Return (X, Y) of the center of cell containing provided text 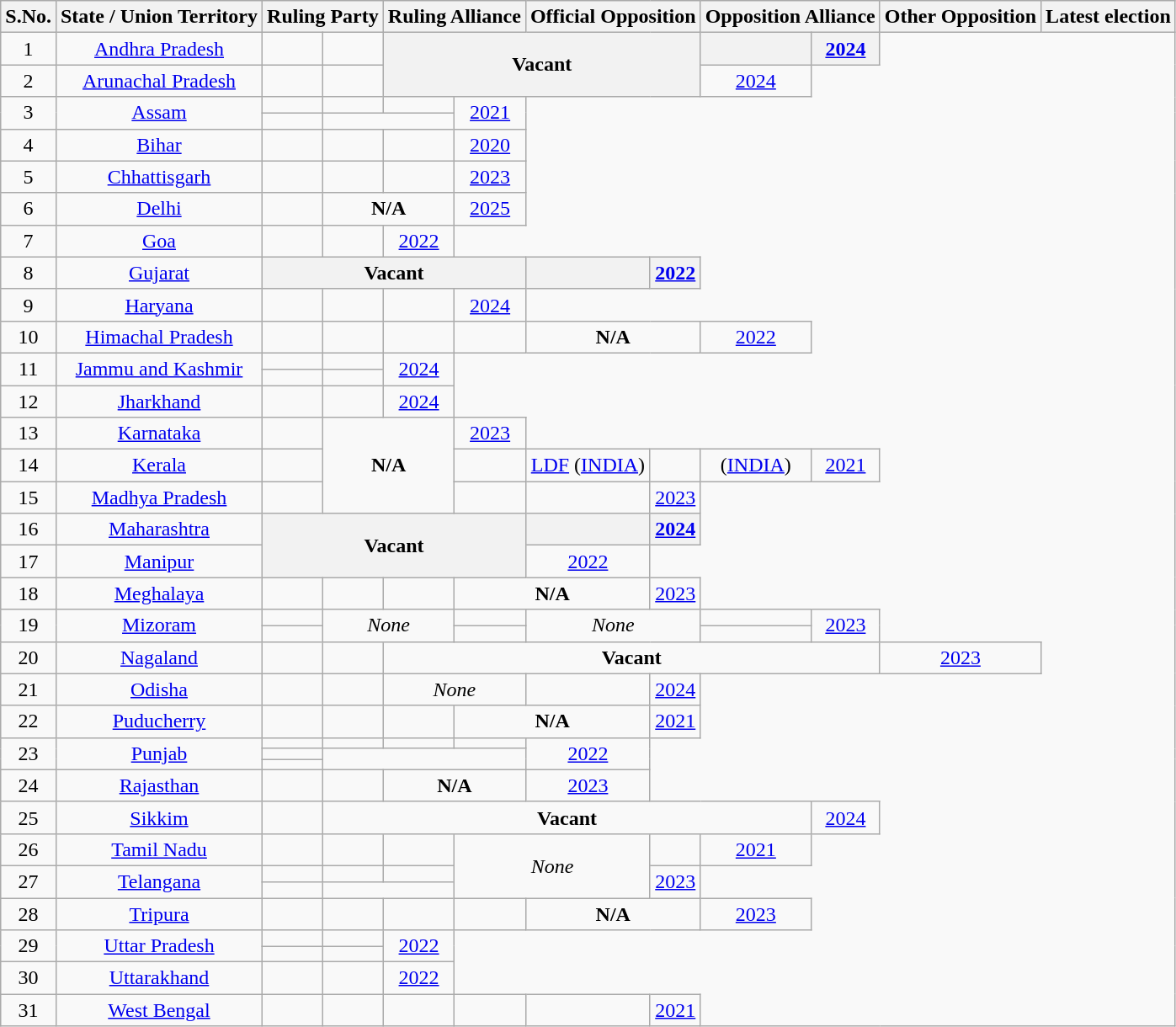
Official Opposition (613, 17)
Tamil Nadu (158, 849)
Haryana (158, 305)
Rajasthan (158, 785)
8 (29, 273)
26 (29, 849)
18 (29, 593)
Jammu and Kashmir (158, 369)
Telangana (158, 881)
Karnataka (158, 434)
Delhi (158, 209)
Opposition Alliance (790, 17)
11 (29, 369)
Punjab (158, 753)
21 (29, 689)
2025 (490, 209)
24 (29, 785)
7 (29, 241)
Madhya Pradesh (158, 498)
Jharkhand (158, 402)
Chhattisgarh (158, 177)
20 (29, 657)
22 (29, 721)
3 (29, 113)
Other Opposition (960, 17)
State / Union Territory (158, 17)
Gujarat (158, 273)
Goa (158, 241)
Himachal Pradesh (158, 337)
2020 (490, 145)
14 (29, 466)
28 (29, 913)
4 (29, 145)
17 (29, 561)
Bihar (158, 145)
Uttar Pradesh (158, 946)
Mizoram (158, 625)
25 (29, 817)
Ruling Party (323, 17)
2 (29, 81)
Kerala (158, 466)
1 (29, 49)
S.No. (29, 17)
29 (29, 946)
9 (29, 305)
15 (29, 498)
West Bengal (158, 1010)
12 (29, 402)
Andhra Pradesh (158, 49)
27 (29, 881)
Latest election (1109, 17)
Manipur (158, 561)
6 (29, 209)
30 (29, 978)
Nagaland (158, 657)
16 (29, 529)
13 (29, 434)
23 (29, 753)
Sikkim (158, 817)
Meghalaya (158, 593)
Maharashtra (158, 529)
Uttarakhand (158, 978)
19 (29, 625)
Tripura (158, 913)
Arunachal Pradesh (158, 81)
31 (29, 1010)
10 (29, 337)
5 (29, 177)
LDF (INDIA) (588, 466)
(INDIA) (756, 466)
Puducherry (158, 721)
Odisha (158, 689)
Ruling Alliance (455, 17)
Assam (158, 113)
